Return [x, y] of the center of cell containing provided text 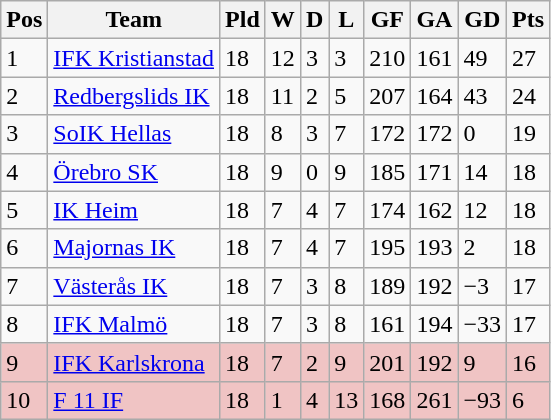
−33 [482, 324]
Västerås IK [134, 286]
GA [434, 20]
Redbergslids IK [134, 96]
43 [482, 96]
210 [388, 58]
SoIK Hellas [134, 134]
Pts [528, 20]
Team [134, 20]
13 [346, 400]
IFK Karlskrona [134, 362]
207 [388, 96]
GF [388, 20]
IFK Kristianstad [134, 58]
D [314, 20]
261 [434, 400]
189 [388, 286]
IK Heim [134, 210]
195 [388, 248]
Majornas IK [134, 248]
L [346, 20]
10 [24, 400]
14 [482, 172]
19 [528, 134]
GD [482, 20]
Pld [243, 20]
−93 [482, 400]
11 [282, 96]
194 [434, 324]
49 [482, 58]
168 [388, 400]
164 [434, 96]
27 [528, 58]
F 11 IF [134, 400]
193 [434, 248]
IFK Malmö [134, 324]
185 [388, 172]
171 [434, 172]
16 [528, 362]
174 [388, 210]
24 [528, 96]
Örebro SK [134, 172]
162 [434, 210]
201 [388, 362]
Pos [24, 20]
W [282, 20]
−3 [482, 286]
